Capture the cell that displays the provided text and extract its [x, y] central coordinate. 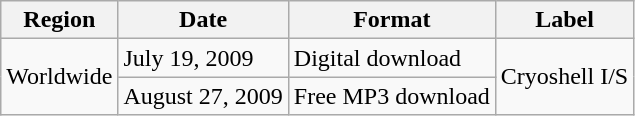
Cryoshell I/S [564, 77]
Label [564, 20]
Region [60, 20]
Format [392, 20]
July 19, 2009 [203, 58]
Digital download [392, 58]
Worldwide [60, 77]
Free MP3 download [392, 96]
August 27, 2009 [203, 96]
Date [203, 20]
